Return [x, y] of the center of cell containing provided text 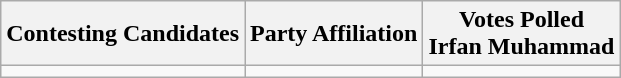
Party Affiliation [334, 34]
Contesting Candidates [123, 34]
Votes PolledIrfan Muhammad [522, 34]
